Scan for the cell matching the given text and deliver its (x, y) coordinate at center. 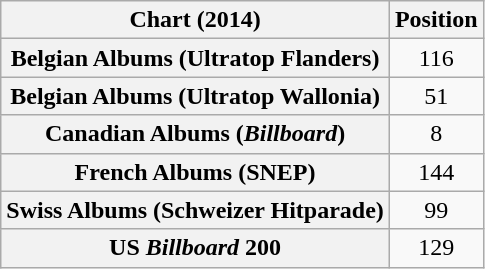
116 (436, 58)
Position (436, 20)
129 (436, 248)
Belgian Albums (Ultratop Wallonia) (196, 96)
51 (436, 96)
144 (436, 172)
French Albums (SNEP) (196, 172)
99 (436, 210)
8 (436, 134)
Chart (2014) (196, 20)
Swiss Albums (Schweizer Hitparade) (196, 210)
Canadian Albums (Billboard) (196, 134)
Belgian Albums (Ultratop Flanders) (196, 58)
US Billboard 200 (196, 248)
